Capture the cell that displays the provided text and extract its [X, Y] central coordinate. 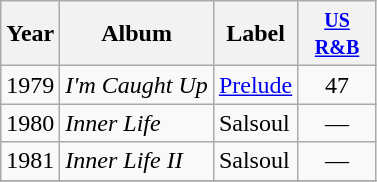
1980 [30, 123]
Album [137, 34]
Label [255, 34]
1981 [30, 161]
US R&B [338, 34]
Prelude [255, 85]
1979 [30, 85]
47 [338, 85]
Inner Life II [137, 161]
I'm Caught Up [137, 85]
Year [30, 34]
Inner Life [137, 123]
